Scan for the cell matching the given text and deliver its (x, y) coordinate at center. 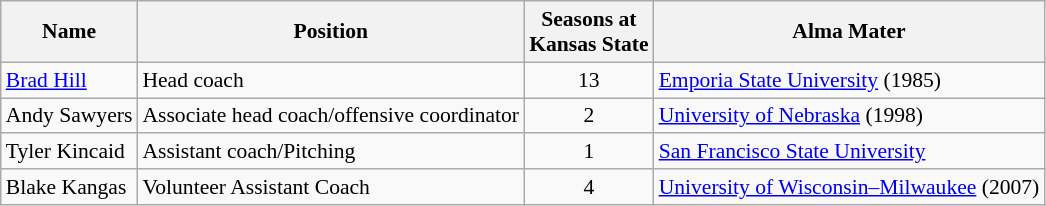
University of Wisconsin–Milwaukee (2007) (850, 187)
San Francisco State University (850, 152)
4 (588, 187)
Brad Hill (70, 80)
Head coach (330, 80)
University of Nebraska (1998) (850, 116)
Tyler Kincaid (70, 152)
Name (70, 32)
Emporia State University (1985) (850, 80)
Alma Mater (850, 32)
Blake Kangas (70, 187)
Associate head coach/offensive coordinator (330, 116)
Position (330, 32)
13 (588, 80)
2 (588, 116)
Andy Sawyers (70, 116)
Assistant coach/Pitching (330, 152)
Seasons atKansas State (588, 32)
Volunteer Assistant Coach (330, 187)
1 (588, 152)
